For the text-containing cell, return its midpoint in [X, Y] coordinate format. 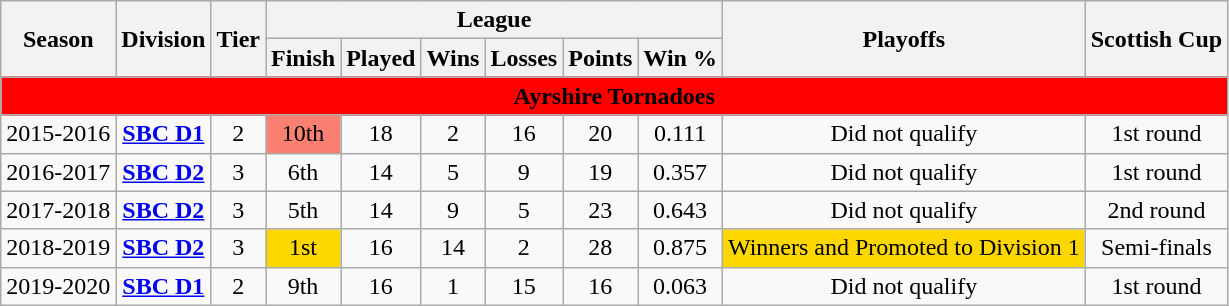
Wins [453, 58]
League [494, 20]
Losses [524, 58]
20 [600, 134]
0.063 [680, 286]
15 [524, 286]
19 [600, 172]
Tier [238, 39]
28 [600, 248]
Division [164, 39]
Ayrshire Tornadoes [614, 96]
2018-2019 [58, 248]
Season [58, 39]
10th [304, 134]
1 [453, 286]
Scottish Cup [1156, 39]
2019-2020 [58, 286]
1st [304, 248]
2017-2018 [58, 210]
Semi-finals [1156, 248]
Playoffs [904, 39]
6th [304, 172]
18 [381, 134]
Winners and Promoted to Division 1 [904, 248]
2016-2017 [58, 172]
0.643 [680, 210]
Played [381, 58]
0.357 [680, 172]
Win % [680, 58]
2nd round [1156, 210]
9th [304, 286]
0.111 [680, 134]
Points [600, 58]
0.875 [680, 248]
23 [600, 210]
Finish [304, 58]
2015-2016 [58, 134]
5th [304, 210]
